Detect which cell encompasses the target text, then output its [x, y] center coordinate. 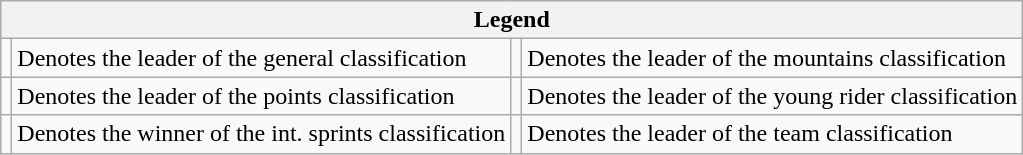
Denotes the leader of the team classification [772, 134]
Denotes the leader of the points classification [262, 96]
Denotes the winner of the int. sprints classification [262, 134]
Denotes the leader of the general classification [262, 58]
Denotes the leader of the mountains classification [772, 58]
Legend [512, 20]
Denotes the leader of the young rider classification [772, 96]
